Determine the [X, Y] coordinate at the center of the cell enclosing the given text.  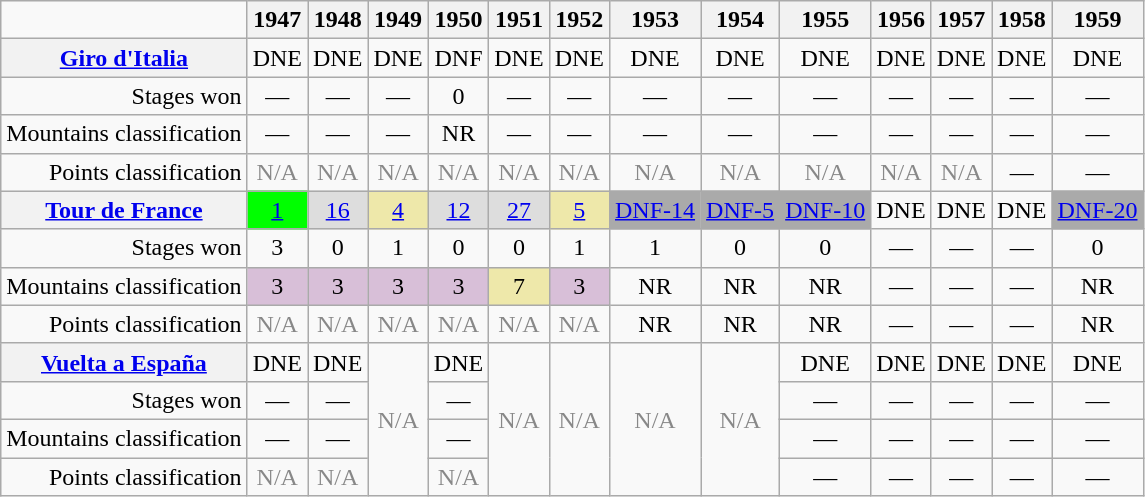
1959 [1098, 20]
Giro d'Italia [124, 58]
16 [338, 210]
27 [519, 210]
DNF-10 [826, 210]
1949 [398, 20]
DNF-14 [654, 210]
1956 [901, 20]
1954 [740, 20]
7 [519, 286]
1955 [826, 20]
DNF-5 [740, 210]
Vuelta a España [124, 362]
1958 [1022, 20]
1953 [654, 20]
1948 [338, 20]
4 [398, 210]
1950 [458, 20]
Tour de France [124, 210]
DNF [458, 58]
1957 [961, 20]
1951 [519, 20]
1947 [277, 20]
1952 [579, 20]
DNF-20 [1098, 210]
5 [579, 210]
12 [458, 210]
